Detect which cell encompasses the target text, then output its (x, y) center coordinate. 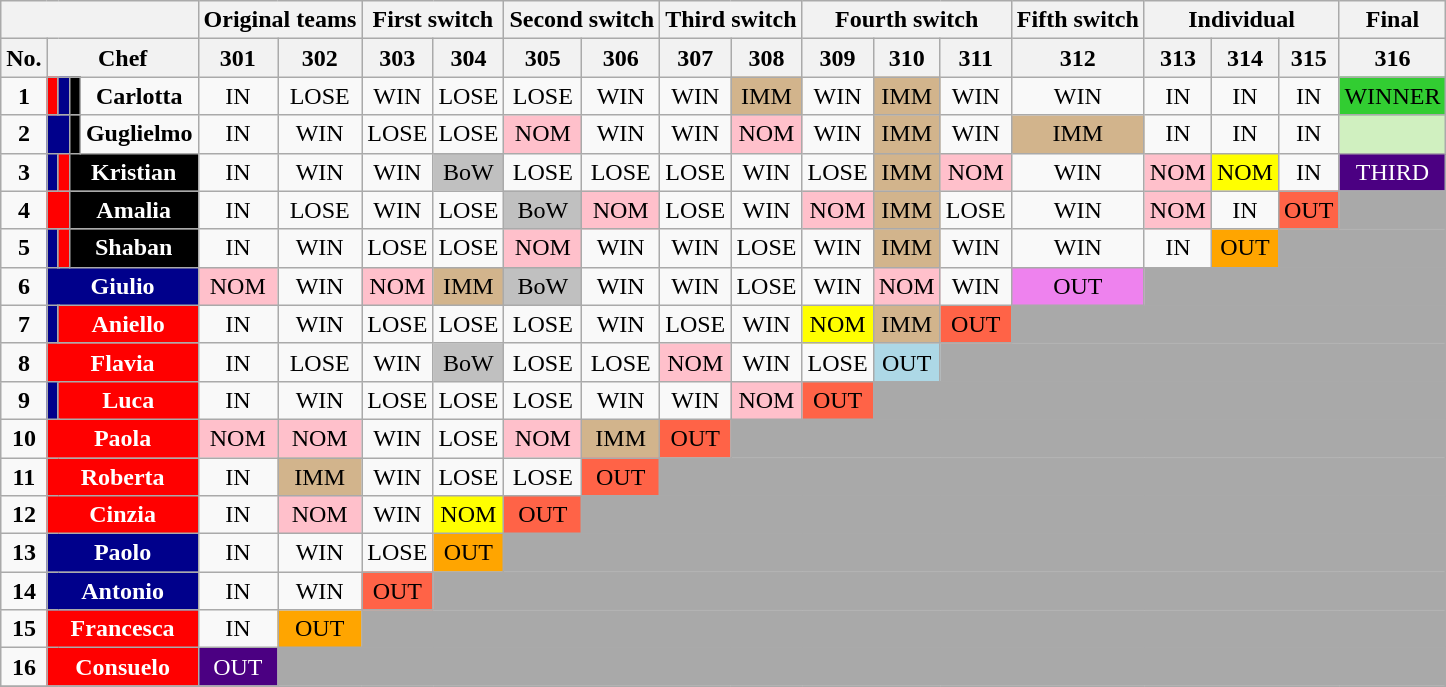
14 (24, 591)
Giulio (122, 286)
Final (1392, 20)
10 (24, 438)
7 (24, 324)
Kristian (134, 172)
Second switch (582, 20)
310 (906, 58)
No. (24, 58)
16 (24, 667)
Carlotta (139, 96)
311 (976, 58)
Luca (128, 400)
316 (1392, 58)
315 (1308, 58)
WINNER (1392, 96)
312 (1078, 58)
304 (468, 58)
Original teams (280, 20)
Fifth switch (1078, 20)
308 (766, 58)
Aniello (128, 324)
Paola (122, 438)
First switch (433, 20)
5 (24, 248)
15 (24, 629)
313 (1178, 58)
309 (838, 58)
305 (543, 58)
Third switch (731, 20)
6 (24, 286)
Paolo (122, 553)
13 (24, 553)
302 (320, 58)
11 (24, 477)
306 (621, 58)
Guglielmo (139, 134)
301 (238, 58)
THIRD (1392, 172)
12 (24, 515)
3 (24, 172)
303 (398, 58)
8 (24, 362)
Francesca (122, 629)
2 (24, 134)
Antonio (122, 591)
9 (24, 400)
Consuelo (122, 667)
314 (1244, 58)
307 (696, 58)
Flavia (122, 362)
Cinzia (122, 515)
Roberta (122, 477)
4 (24, 210)
Individual (1242, 20)
Fourth switch (906, 20)
Shaban (134, 248)
Amalia (134, 210)
Chef (122, 58)
1 (24, 96)
